Output the (x, y) coordinate of the center of the cell containing the given text.  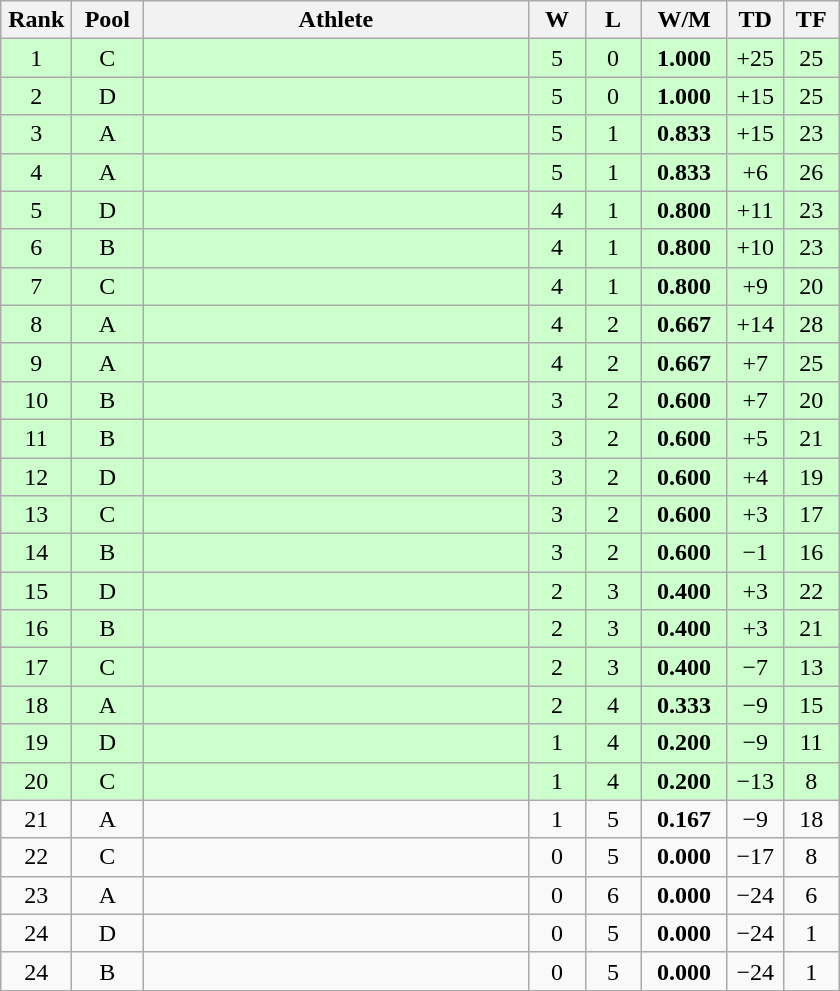
+10 (755, 248)
0.167 (684, 819)
−13 (755, 781)
+25 (755, 58)
+9 (755, 286)
+6 (755, 172)
W (557, 20)
9 (36, 362)
26 (811, 172)
Rank (36, 20)
0.333 (684, 705)
Pool (108, 20)
+4 (755, 477)
14 (36, 553)
7 (36, 286)
TF (811, 20)
+11 (755, 210)
−7 (755, 667)
Athlete (336, 20)
12 (36, 477)
+5 (755, 438)
10 (36, 400)
L (613, 20)
W/M (684, 20)
−1 (755, 553)
−17 (755, 857)
TD (755, 20)
+14 (755, 324)
28 (811, 324)
